Determine the (x, y) coordinate at the center of the cell enclosing the given text.  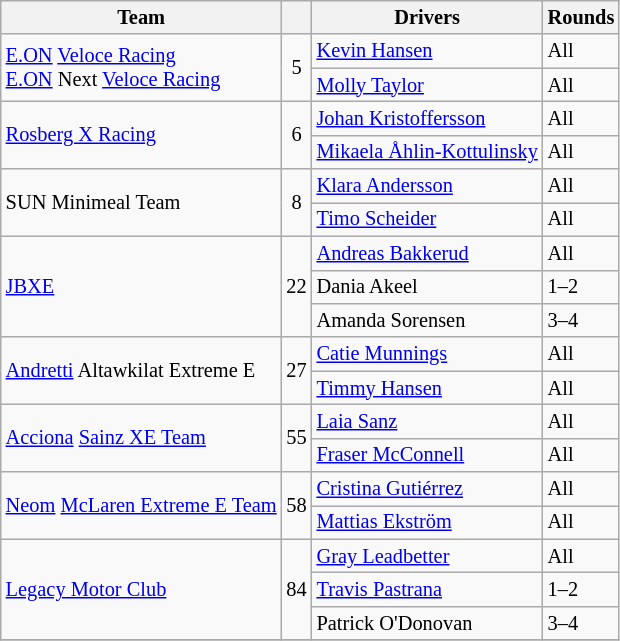
Legacy Motor Club (142, 590)
22 (297, 286)
E.ON Veloce Racing E.ON Next Veloce Racing (142, 68)
8 (297, 202)
84 (297, 590)
5 (297, 68)
6 (297, 134)
27 (297, 370)
Drivers (428, 17)
58 (297, 506)
SUN Minimeal Team (142, 202)
Neom McLaren Extreme E Team (142, 506)
Timmy Hansen (428, 388)
Timo Scheider (428, 219)
Johan Kristoffersson (428, 118)
Laia Sanz (428, 421)
55 (297, 438)
Fraser McConnell (428, 455)
Dania Akeel (428, 287)
Cristina Gutiérrez (428, 489)
Andreas Bakkerud (428, 253)
Kevin Hansen (428, 51)
Mikaela Åhlin-Kottulinsky (428, 152)
Patrick O'Donovan (428, 623)
JBXE (142, 286)
Mattias Ekström (428, 522)
Molly Taylor (428, 85)
Klara Andersson (428, 186)
Acciona Sainz XE Team (142, 438)
Team (142, 17)
Amanda Sorensen (428, 320)
Catie Munnings (428, 354)
Andretti Altawkilat Extreme E (142, 370)
Rounds (582, 17)
Rosberg X Racing (142, 134)
Travis Pastrana (428, 589)
Gray Leadbetter (428, 556)
